Provide the (X, Y) coordinate of the cell's center where the given text is located.  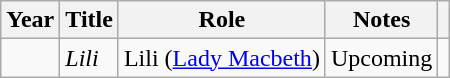
Year (30, 20)
Notes (381, 20)
Upcoming (381, 58)
Title (90, 20)
Lili (90, 58)
Lili (Lady Macbeth) (222, 58)
Role (222, 20)
